Extract the [X, Y] coordinate from the center of the cell holding the provided text.  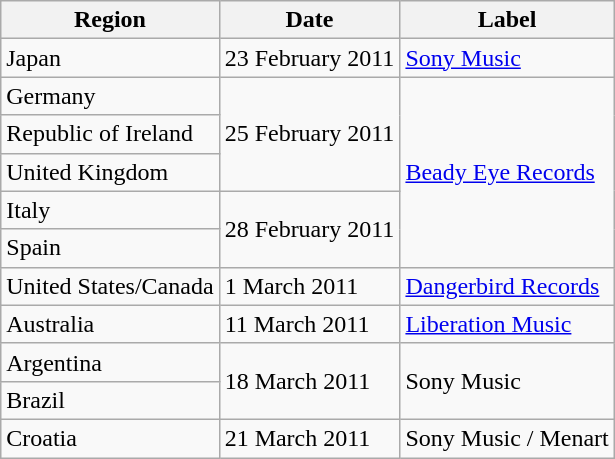
18 March 2011 [310, 381]
Germany [110, 96]
Date [310, 20]
Sony Music / Menart [507, 438]
Region [110, 20]
Croatia [110, 438]
Beady Eye Records [507, 172]
23 February 2011 [310, 58]
1 March 2011 [310, 286]
United Kingdom [110, 172]
11 March 2011 [310, 324]
Australia [110, 324]
Italy [110, 210]
21 March 2011 [310, 438]
Japan [110, 58]
Brazil [110, 400]
Liberation Music [507, 324]
28 February 2011 [310, 229]
United States/Canada [110, 286]
Spain [110, 248]
Republic of Ireland [110, 134]
Dangerbird Records [507, 286]
Argentina [110, 362]
25 February 2011 [310, 134]
Label [507, 20]
